Identify which cell holds the provided text, then report its (x, y) central coordinate. 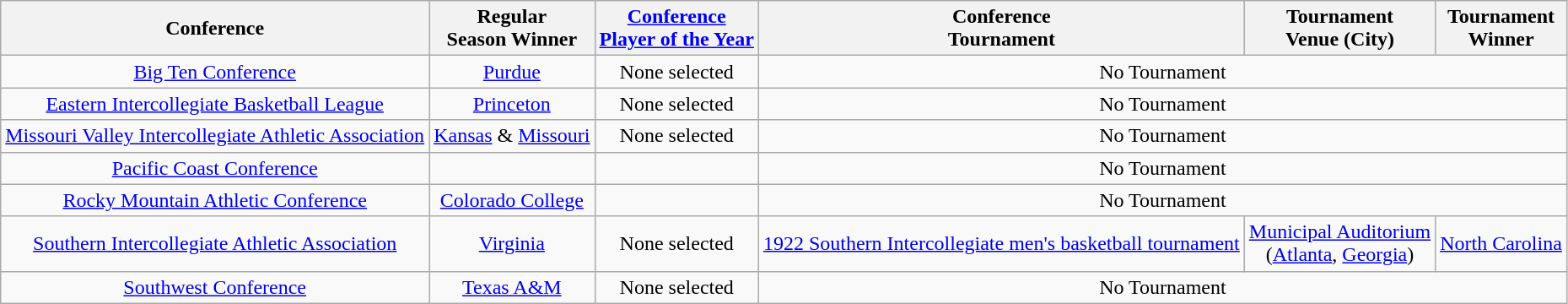
Virginia (512, 243)
Colorado College (512, 200)
Rocky Mountain Athletic Conference (215, 200)
1922 Southern Intercollegiate men's basketball tournament (1001, 243)
Tournament Winner (1501, 29)
Southwest Conference (215, 287)
Eastern Intercollegiate Basketball League (215, 104)
Conference Player of the Year (676, 29)
Missouri Valley Intercollegiate Athletic Association (215, 136)
Texas A&M (512, 287)
Big Ten Conference (215, 72)
Municipal Auditorium(Atlanta, Georgia) (1339, 243)
Regular Season Winner (512, 29)
Kansas & Missouri (512, 136)
Conference Tournament (1001, 29)
Southern Intercollegiate Athletic Association (215, 243)
Tournament Venue (City) (1339, 29)
Pacific Coast Conference (215, 168)
North Carolina (1501, 243)
Conference (215, 29)
Princeton (512, 104)
Purdue (512, 72)
